From the cell containing the given text, extract its center point as (x, y) coordinate. 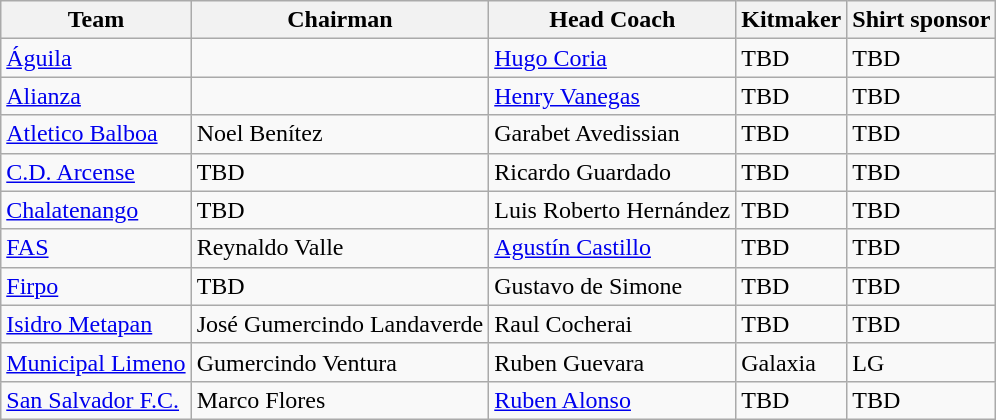
Firpo (96, 286)
Ruben Alonso (612, 400)
Gumercindo Ventura (340, 362)
C.D. Arcense (96, 172)
Hugo Coria (612, 58)
Isidro Metapan (96, 324)
Ruben Guevara (612, 362)
Henry Vanegas (612, 96)
Galaxia (792, 362)
Raul Cocherai (612, 324)
Atletico Balboa (96, 134)
Chairman (340, 20)
Águila (96, 58)
Team (96, 20)
Agustín Castillo (612, 248)
LG (922, 362)
FAS (96, 248)
Head Coach (612, 20)
San Salvador F.C. (96, 400)
Kitmaker (792, 20)
Municipal Limeno (96, 362)
Shirt sponsor (922, 20)
Ricardo Guardado (612, 172)
Luis Roberto Hernández (612, 210)
Marco Flores (340, 400)
Noel Benítez (340, 134)
Gustavo de Simone (612, 286)
José Gumercindo Landaverde (340, 324)
Garabet Avedissian (612, 134)
Reynaldo Valle (340, 248)
Chalatenango (96, 210)
Alianza (96, 96)
